Extract the [x, y] coordinate from the center of the cell holding the provided text.  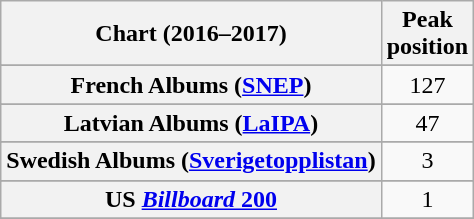
Swedish Albums (Sverigetopplistan) [191, 161]
1 [427, 199]
Latvian Albums (LaIPA) [191, 123]
French Albums (SNEP) [191, 85]
127 [427, 85]
US Billboard 200 [191, 199]
Chart (2016–2017) [191, 34]
Peak position [427, 34]
47 [427, 123]
3 [427, 161]
